Extract the [x, y] coordinate from the center of the cell holding the provided text.  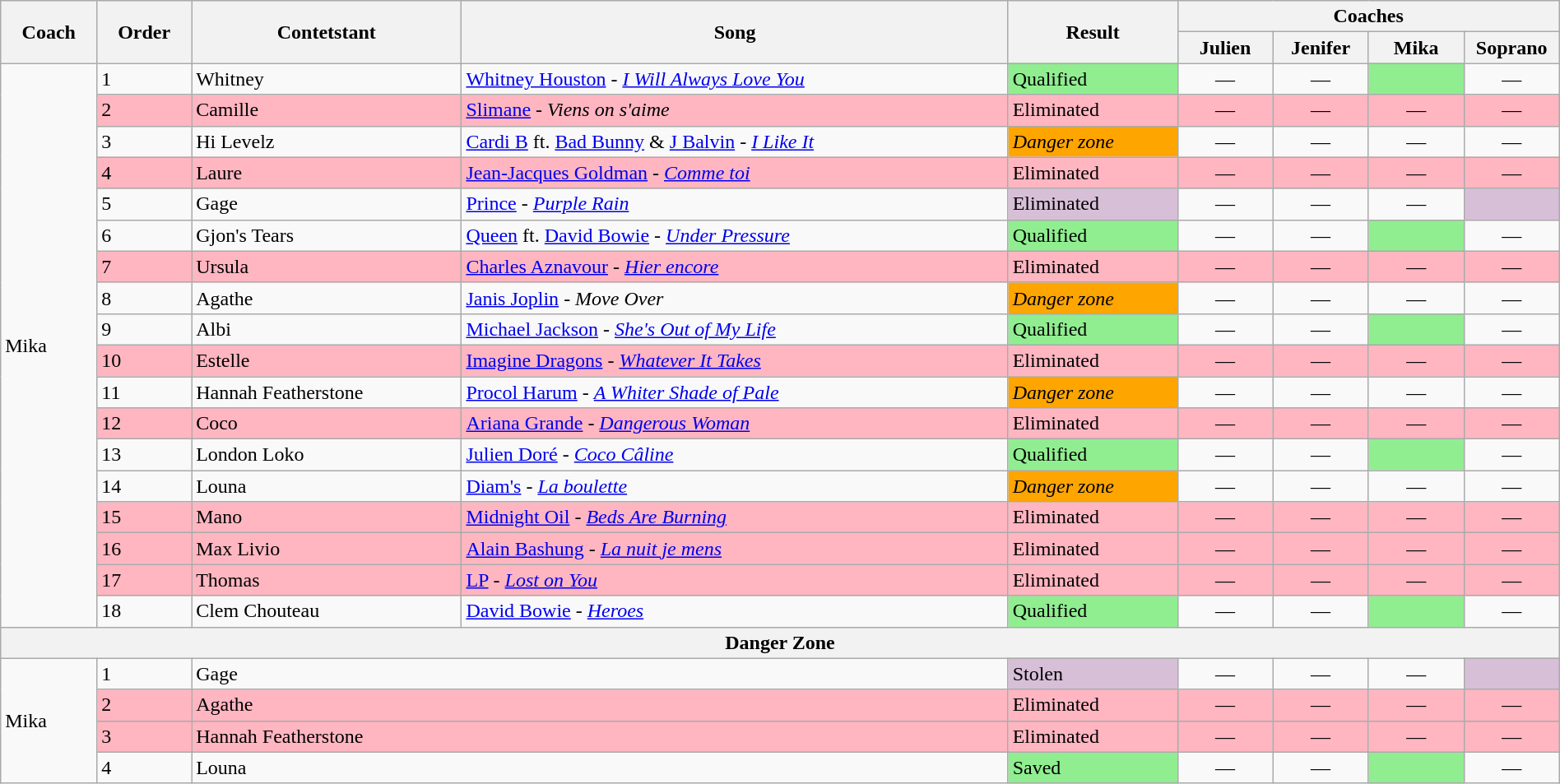
Clem Chouteau [327, 611]
13 [145, 455]
Jean-Jacques Goldman - Comme toi [735, 173]
Whitney [327, 79]
London Loko [327, 455]
18 [145, 611]
Diam's - La boulette [735, 486]
Max Livio [327, 549]
Hi Levelz [327, 141]
Danger Zone [780, 643]
Cardi B ft. Bad Bunny & J Balvin - I Like It [735, 141]
Julien Doré - Coco Câline [735, 455]
Procol Harum - A Whiter Shade of Pale [735, 392]
Laure [327, 173]
Result [1093, 32]
Song [735, 32]
Slimane - Viens on s'aime [735, 110]
Camille [327, 110]
16 [145, 549]
Albi [327, 329]
Ursula [327, 267]
Stolen [1093, 674]
6 [145, 235]
Whitney Houston - I Will Always Love You [735, 79]
Coaches [1368, 16]
Saved [1093, 768]
LP - Lost on You [735, 580]
Gjon's Tears [327, 235]
Thomas [327, 580]
Estelle [327, 360]
Alain Bashung - La nuit je mens [735, 549]
David Bowie - Heroes [735, 611]
Coco [327, 424]
9 [145, 329]
Queen ft. David Bowie - Under Pressure [735, 235]
14 [145, 486]
15 [145, 517]
Janis Joplin - Move Over [735, 298]
10 [145, 360]
12 [145, 424]
Charles Aznavour - Hier encore [735, 267]
Julien [1225, 48]
Michael Jackson - She's Out of My Life [735, 329]
Midnight Oil - Beds Are Burning [735, 517]
Jenifer [1321, 48]
11 [145, 392]
Prince - Purple Rain [735, 204]
Mano [327, 517]
7 [145, 267]
Ariana Grande - Dangerous Woman [735, 424]
Imagine Dragons - Whatever It Takes [735, 360]
17 [145, 580]
Coach [49, 32]
Contetstant [327, 32]
8 [145, 298]
5 [145, 204]
Order [145, 32]
Soprano [1511, 48]
